Pinpoint the cell where the given text exists, returning its (X, Y) midpoint coordinate. 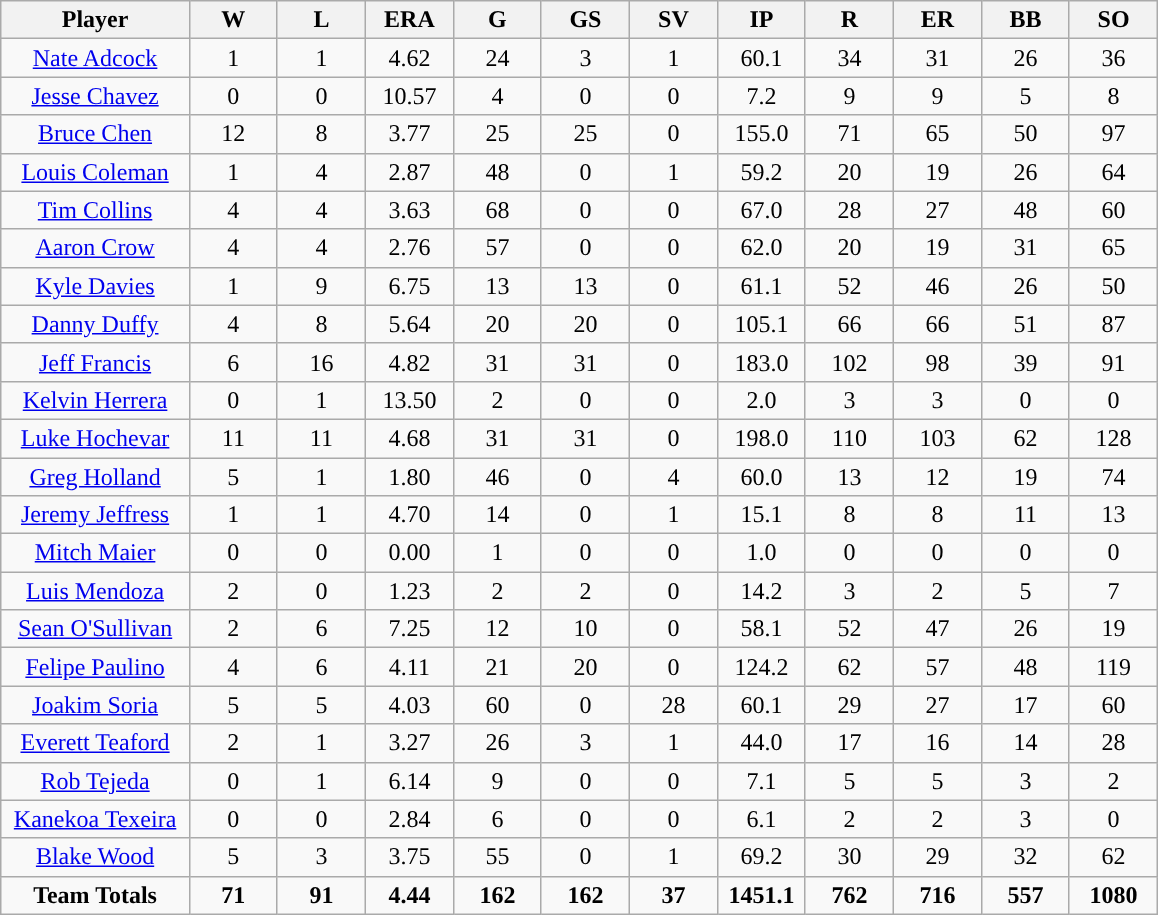
3.27 (409, 743)
7 (1113, 591)
1.80 (409, 477)
SV (673, 20)
Greg Holland (96, 477)
557 (1025, 895)
34 (849, 58)
4.03 (409, 705)
110 (849, 438)
Danny Duffy (96, 324)
716 (937, 895)
Player (96, 20)
69.2 (761, 857)
24 (497, 58)
3.75 (409, 857)
1.0 (761, 553)
7.25 (409, 629)
6.75 (409, 286)
R (849, 20)
3.77 (409, 134)
Everett Teaford (96, 743)
128 (1113, 438)
Bruce Chen (96, 134)
10.57 (409, 96)
21 (497, 667)
97 (1113, 134)
W (233, 20)
103 (937, 438)
0.00 (409, 553)
36 (1113, 58)
30 (849, 857)
ERA (409, 20)
67.0 (761, 210)
Kyle Davies (96, 286)
Felipe Paulino (96, 667)
4.62 (409, 58)
55 (497, 857)
4.44 (409, 895)
G (497, 20)
39 (1025, 362)
15.1 (761, 515)
58.1 (761, 629)
59.2 (761, 172)
62.0 (761, 248)
51 (1025, 324)
Luke Hochevar (96, 438)
47 (937, 629)
Team Totals (96, 895)
61.1 (761, 286)
13.50 (409, 400)
105.1 (761, 324)
14.2 (761, 591)
37 (673, 895)
2.76 (409, 248)
155.0 (761, 134)
Nate Adcock (96, 58)
Rob Tejeda (96, 781)
2.84 (409, 819)
Blake Wood (96, 857)
4.82 (409, 362)
Sean O'Sullivan (96, 629)
GS (585, 20)
119 (1113, 667)
6.1 (761, 819)
4.68 (409, 438)
10 (585, 629)
2.87 (409, 172)
Joakim Soria (96, 705)
Louis Coleman (96, 172)
68 (497, 210)
183.0 (761, 362)
74 (1113, 477)
87 (1113, 324)
3.63 (409, 210)
Aaron Crow (96, 248)
1080 (1113, 895)
2.0 (761, 400)
198.0 (761, 438)
Kanekoa Texeira (96, 819)
Jeremy Jeffress (96, 515)
60.0 (761, 477)
Jesse Chavez (96, 96)
1451.1 (761, 895)
IP (761, 20)
5.64 (409, 324)
Tim Collins (96, 210)
762 (849, 895)
Kelvin Herrera (96, 400)
4.70 (409, 515)
Luis Mendoza (96, 591)
102 (849, 362)
98 (937, 362)
L (321, 20)
6.14 (409, 781)
124.2 (761, 667)
1.23 (409, 591)
64 (1113, 172)
SO (1113, 20)
44.0 (761, 743)
Mitch Maier (96, 553)
ER (937, 20)
Jeff Francis (96, 362)
32 (1025, 857)
7.1 (761, 781)
BB (1025, 20)
7.2 (761, 96)
4.11 (409, 667)
